Extract the (X, Y) coordinate from the center of the cell holding the provided text.  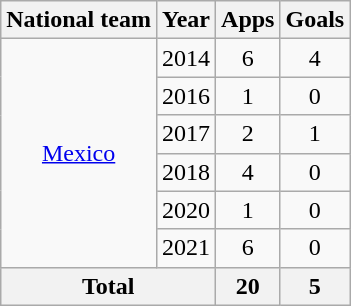
2021 (186, 248)
National team (79, 20)
2016 (186, 96)
Total (108, 286)
2020 (186, 210)
20 (248, 286)
2017 (186, 134)
Apps (248, 20)
2 (248, 134)
Goals (315, 20)
2018 (186, 172)
2014 (186, 58)
Mexico (79, 153)
5 (315, 286)
Year (186, 20)
